Capture the cell that displays the provided text and extract its (x, y) central coordinate. 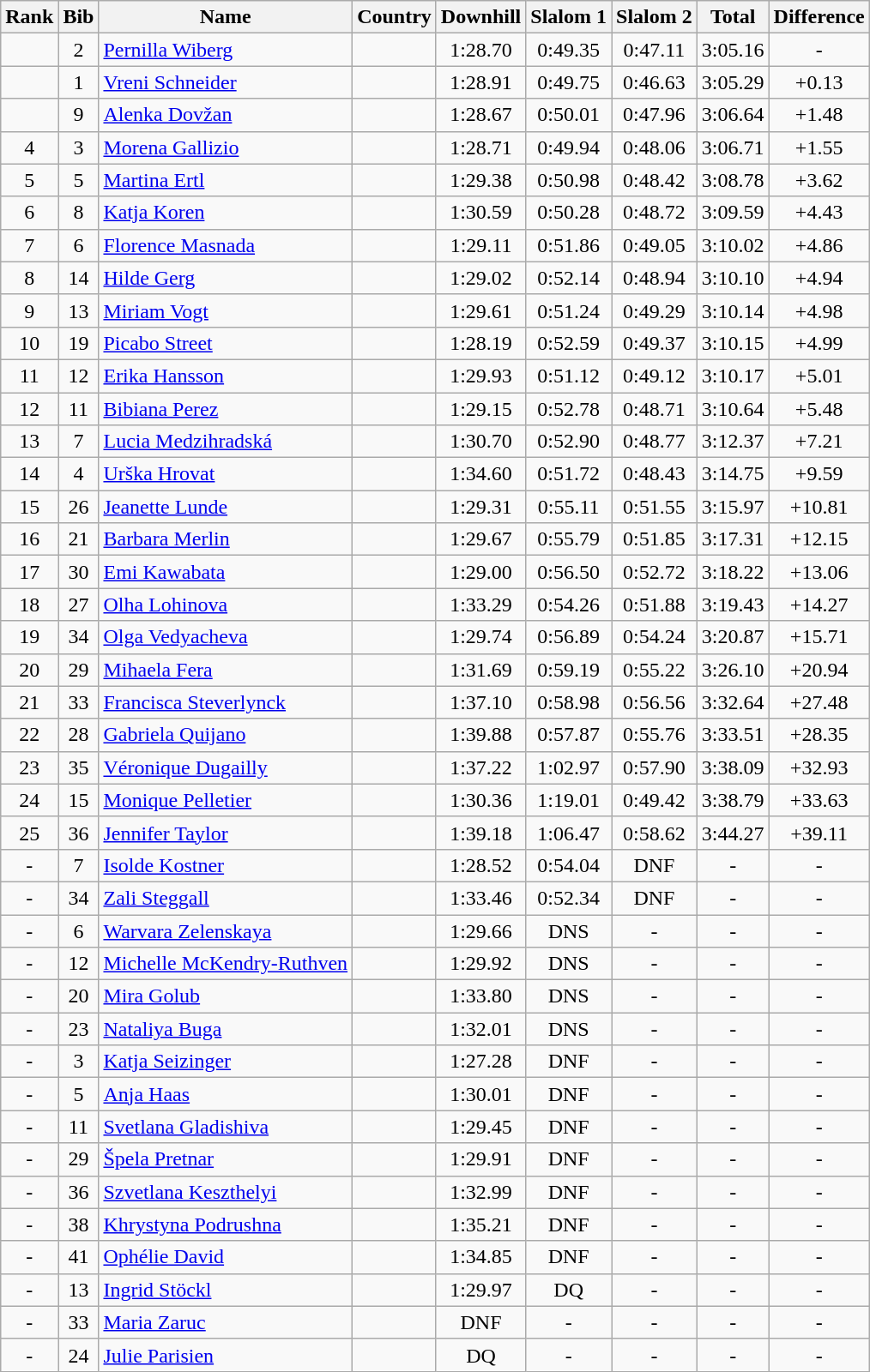
1:29.66 (480, 930)
Pernilla Wiberg (226, 50)
3:14.75 (733, 474)
+5.01 (819, 376)
0:52.14 (569, 278)
0:48.06 (655, 147)
1:27.28 (480, 1062)
Ingrid Stöckl (226, 1290)
3:06.64 (733, 115)
+9.59 (819, 474)
0:49.35 (569, 50)
+13.06 (819, 572)
Picabo Street (226, 343)
0:51.24 (569, 310)
41 (79, 1257)
0:56.56 (655, 702)
1:29.93 (480, 376)
0:54.26 (569, 605)
0:54.04 (569, 865)
10 (29, 343)
Morena Gallizio (226, 147)
1:35.21 (480, 1225)
Slalom 2 (655, 17)
0:47.11 (655, 50)
0:49.12 (655, 376)
+12.15 (819, 539)
17 (29, 572)
+33.63 (819, 800)
0:59.19 (569, 670)
0:49.42 (655, 800)
0:48.72 (655, 213)
0:50.28 (569, 213)
1:33.29 (480, 605)
+10.81 (819, 507)
0:48.43 (655, 474)
0:52.72 (655, 572)
0:49.37 (655, 343)
1:34.60 (480, 474)
1:29.91 (480, 1159)
3:26.10 (733, 670)
0:55.22 (655, 670)
+15.71 (819, 637)
Mihaela Fera (226, 670)
1:28.52 (480, 865)
1:29.97 (480, 1290)
Miriam Vogt (226, 310)
0:58.98 (569, 702)
Zali Steggall (226, 898)
1:29.38 (480, 180)
3:10.64 (733, 409)
1:33.80 (480, 996)
0:51.86 (569, 245)
1:31.69 (480, 670)
0:57.90 (655, 767)
+5.48 (819, 409)
+27.48 (819, 702)
27 (79, 605)
3:10.10 (733, 278)
0:49.05 (655, 245)
1:29.31 (480, 507)
Nataliya Buga (226, 1029)
3:10.17 (733, 376)
Olga Vedyacheva (226, 637)
3:38.79 (733, 800)
0:49.29 (655, 310)
Mira Golub (226, 996)
Vreni Schneider (226, 82)
3:19.43 (733, 605)
Alenka Dovžan (226, 115)
3:20.87 (733, 637)
+1.48 (819, 115)
22 (29, 735)
0:55.11 (569, 507)
Downhill (480, 17)
Florence Masnada (226, 245)
1:29.11 (480, 245)
3:17.31 (733, 539)
Špela Pretnar (226, 1159)
0:56.50 (569, 572)
+28.35 (819, 735)
Jeanette Lunde (226, 507)
Jennifer Taylor (226, 833)
1:29.02 (480, 278)
30 (79, 572)
3:09.59 (733, 213)
1:32.99 (480, 1192)
Urška Hrovat (226, 474)
26 (79, 507)
1:02.97 (569, 767)
2 (79, 50)
18 (29, 605)
0:48.94 (655, 278)
Ophélie David (226, 1257)
0:49.94 (569, 147)
0:56.89 (569, 637)
Isolde Kostner (226, 865)
Warvara Zelenskaya (226, 930)
Slalom 1 (569, 17)
1:28.19 (480, 343)
+14.27 (819, 605)
Lucia Medzihradská (226, 442)
Emi Kawabata (226, 572)
1 (79, 82)
Katja Seizinger (226, 1062)
0:52.34 (569, 898)
3:10.02 (733, 245)
0:48.77 (655, 442)
1:29.74 (480, 637)
1:29.92 (480, 964)
0:47.96 (655, 115)
0:49.75 (569, 82)
1:29.15 (480, 409)
1:33.46 (480, 898)
3:44.27 (733, 833)
Bibiana Perez (226, 409)
+4.86 (819, 245)
Szvetlana Keszthelyi (226, 1192)
0:50.98 (569, 180)
28 (79, 735)
3:10.14 (733, 310)
1:29.61 (480, 310)
Barbara Merlin (226, 539)
Difference (819, 17)
1:37.10 (480, 702)
0:52.90 (569, 442)
Gabriela Quijano (226, 735)
1:37.22 (480, 767)
1:28.67 (480, 115)
Francisca Steverlynck (226, 702)
3:06.71 (733, 147)
+0.13 (819, 82)
Martina Ertl (226, 180)
1:30.01 (480, 1094)
+1.55 (819, 147)
Julie Parisien (226, 1355)
Anja Haas (226, 1094)
Rank (29, 17)
1:39.18 (480, 833)
0:57.87 (569, 735)
0:52.59 (569, 343)
3:05.16 (733, 50)
1:29.67 (480, 539)
Bib (79, 17)
1:19.01 (569, 800)
0:55.76 (655, 735)
+4.94 (819, 278)
+4.98 (819, 310)
Erika Hansson (226, 376)
+7.21 (819, 442)
1:39.88 (480, 735)
0:51.85 (655, 539)
0:46.63 (655, 82)
0:58.62 (655, 833)
1:30.70 (480, 442)
Michelle McKendry-Ruthven (226, 964)
0:48.71 (655, 409)
Maria Zaruc (226, 1322)
Véronique Dugailly (226, 767)
16 (29, 539)
+32.93 (819, 767)
0:54.24 (655, 637)
Hilde Gerg (226, 278)
3:33.51 (733, 735)
Katja Koren (226, 213)
1:28.91 (480, 82)
3:32.64 (733, 702)
38 (79, 1225)
0:48.42 (655, 180)
1:29.00 (480, 572)
3:08.78 (733, 180)
0:51.55 (655, 507)
0:55.79 (569, 539)
1:30.36 (480, 800)
Olha Lohinova (226, 605)
Total (733, 17)
3:18.22 (733, 572)
1:34.85 (480, 1257)
0:51.88 (655, 605)
3:15.97 (733, 507)
Name (226, 17)
0:50.01 (569, 115)
1:29.45 (480, 1127)
3:12.37 (733, 442)
1:28.70 (480, 50)
3:05.29 (733, 82)
Svetlana Gladishiva (226, 1127)
25 (29, 833)
+4.43 (819, 213)
Monique Pelletier (226, 800)
1:30.59 (480, 213)
1:06.47 (569, 833)
35 (79, 767)
3:38.09 (733, 767)
+3.62 (819, 180)
0:52.78 (569, 409)
0:51.12 (569, 376)
+4.99 (819, 343)
3:10.15 (733, 343)
Country (395, 17)
1:32.01 (480, 1029)
1:28.71 (480, 147)
+39.11 (819, 833)
Khrystyna Podrushna (226, 1225)
+20.94 (819, 670)
0:51.72 (569, 474)
